From the cell containing the given text, extract its center point as [x, y] coordinate. 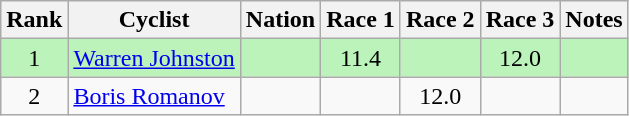
Boris Romanov [154, 96]
Race 3 [520, 20]
Rank [34, 20]
Race 1 [361, 20]
2 [34, 96]
Warren Johnston [154, 58]
Nation [280, 20]
1 [34, 58]
Cyclist [154, 20]
11.4 [361, 58]
Race 2 [440, 20]
Notes [594, 20]
